Pinpoint the cell where the given text exists, returning its (x, y) midpoint coordinate. 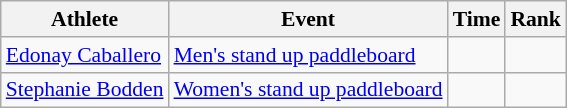
Athlete (85, 19)
Men's stand up paddleboard (308, 55)
Rank (536, 19)
Women's stand up paddleboard (308, 90)
Edonay Caballero (85, 55)
Stephanie Bodden (85, 90)
Time (477, 19)
Event (308, 19)
